Determine the [x, y] coordinate at the center of the cell enclosing the given text.  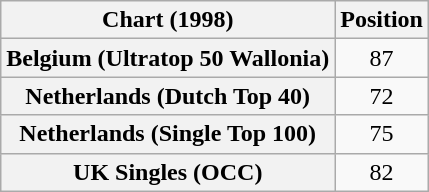
Position [382, 20]
75 [382, 134]
72 [382, 96]
Chart (1998) [168, 20]
Belgium (Ultratop 50 Wallonia) [168, 58]
Netherlands (Single Top 100) [168, 134]
87 [382, 58]
Netherlands (Dutch Top 40) [168, 96]
82 [382, 172]
UK Singles (OCC) [168, 172]
